Detect which cell encompasses the target text, then output its [x, y] center coordinate. 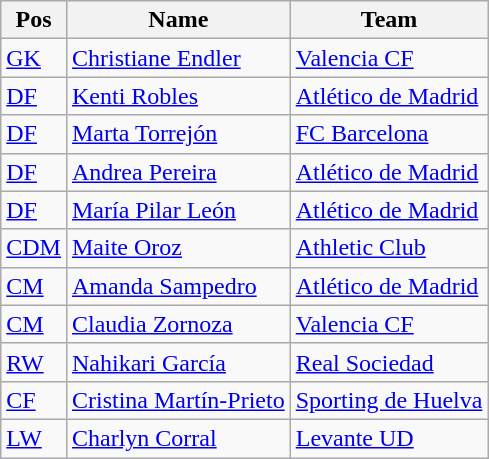
Cristina Martín-Prieto [178, 400]
Maite Oroz [178, 248]
Marta Torrejón [178, 134]
María Pilar León [178, 210]
LW [34, 438]
Amanda Sampedro [178, 286]
Athletic Club [389, 248]
FC Barcelona [389, 134]
Pos [34, 20]
Charlyn Corral [178, 438]
Team [389, 20]
Levante UD [389, 438]
Sporting de Huelva [389, 400]
Real Sociedad [389, 362]
Name [178, 20]
CF [34, 400]
Andrea Pereira [178, 172]
CDM [34, 248]
Kenti Robles [178, 96]
GK [34, 58]
Christiane Endler [178, 58]
Claudia Zornoza [178, 324]
RW [34, 362]
Nahikari García [178, 362]
